From the cell containing the given text, extract its center point as [X, Y] coordinate. 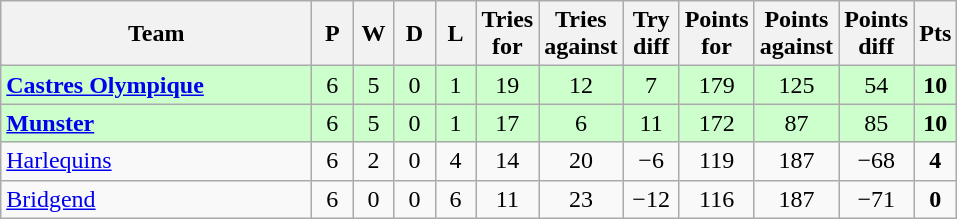
85 [876, 123]
Points for [716, 34]
125 [796, 85]
20 [581, 161]
Harlequins [156, 161]
−6 [651, 161]
54 [876, 85]
Castres Olympique [156, 85]
116 [716, 199]
−71 [876, 199]
23 [581, 199]
W [374, 34]
Tries for [508, 34]
7 [651, 85]
Points against [796, 34]
119 [716, 161]
P [332, 34]
2 [374, 161]
D [414, 34]
L [456, 34]
17 [508, 123]
Pts [936, 34]
179 [716, 85]
Try diff [651, 34]
87 [796, 123]
Tries against [581, 34]
172 [716, 123]
Team [156, 34]
−68 [876, 161]
14 [508, 161]
Bridgend [156, 199]
−12 [651, 199]
Munster [156, 123]
19 [508, 85]
12 [581, 85]
Points diff [876, 34]
